Return the [x, y] coordinate for the center point of the cell that contains the specified text.  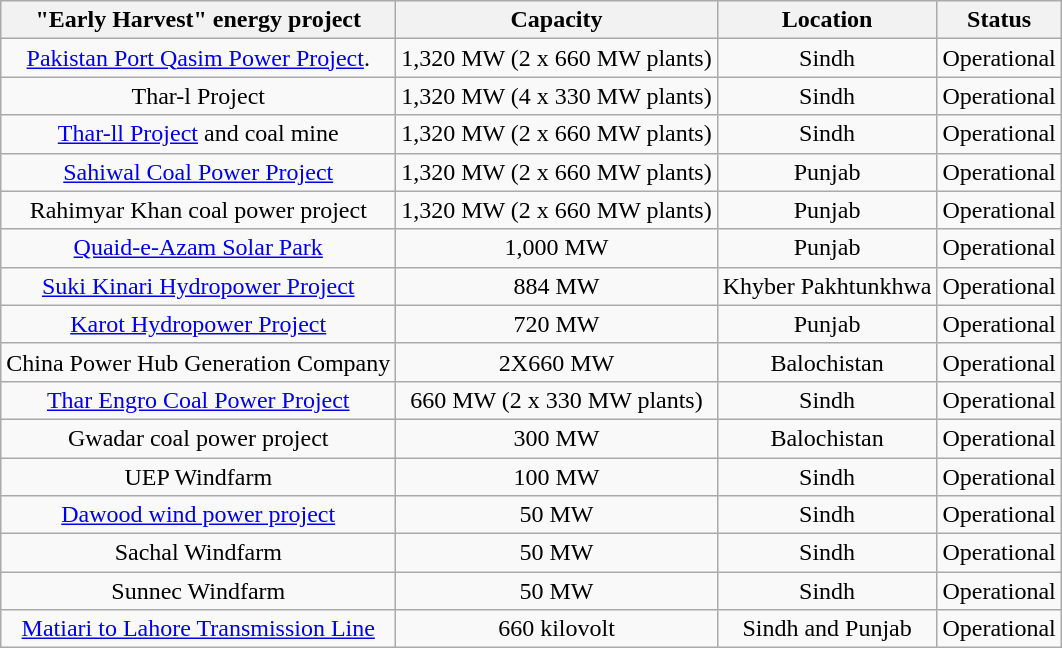
Sindh and Punjab [827, 629]
1,000 MW [556, 248]
300 MW [556, 438]
Suki Kinari Hydropower Project [198, 286]
UEP Windfarm [198, 477]
Capacity [556, 20]
660 MW (2 x 330 MW plants) [556, 400]
Rahimyar Khan coal power project [198, 210]
Thar Engro Coal Power Project [198, 400]
Gwadar coal power project [198, 438]
Sachal Windfarm [198, 553]
660 kilovolt [556, 629]
Dawood wind power project [198, 515]
Status [999, 20]
884 MW [556, 286]
Location [827, 20]
100 MW [556, 477]
1,320 MW (4 x 330 MW plants) [556, 96]
"Early Harvest" energy project [198, 20]
Khyber Pakhtunkhwa [827, 286]
Quaid-e-Azam Solar Park [198, 248]
Sahiwal Coal Power Project [198, 172]
Karot Hydropower Project [198, 324]
Matiari to Lahore Transmission Line [198, 629]
Pakistan Port Qasim Power Project. [198, 58]
China Power Hub Generation Company [198, 362]
Thar-ll Project and coal mine [198, 134]
720 MW [556, 324]
Sunnec Windfarm [198, 591]
2X660 MW [556, 362]
Thar-l Project [198, 96]
